Scan for the cell matching the given text and deliver its (x, y) coordinate at center. 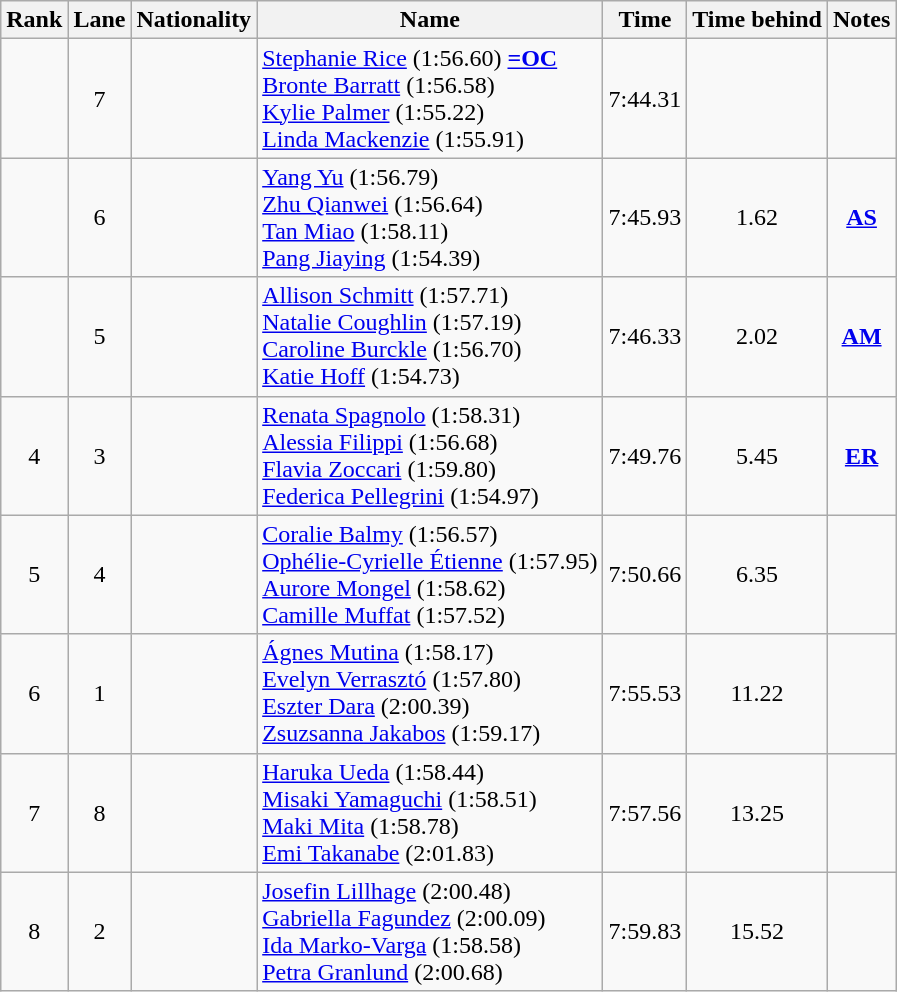
Josefin Lillhage (2:00.48) Gabriella Fagundez (2:00.09) Ida Marko-Varga (1:58.58) Petra Granlund (2:00.68) (430, 932)
AM (861, 336)
11.22 (758, 694)
Ágnes Mutina (1:58.17) Evelyn Verrasztó (1:57.80) Eszter Dara (2:00.39) Zsuzsanna Jakabos (1:59.17) (430, 694)
2 (100, 932)
13.25 (758, 812)
7:44.31 (645, 98)
Yang Yu (1:56.79) Zhu Qianwei (1:56.64) Tan Miao (1:58.11) Pang Jiaying (1:54.39) (430, 218)
Haruka Ueda (1:58.44) Misaki Yamaguchi (1:58.51) Maki Mita (1:58.78) Emi Takanabe (2:01.83) (430, 812)
7:49.76 (645, 456)
7:46.33 (645, 336)
Name (430, 20)
Nationality (194, 20)
1 (100, 694)
7:50.66 (645, 574)
3 (100, 456)
Lane (100, 20)
Renata Spagnolo (1:58.31) Alessia Filippi (1:56.68) Flavia Zoccari (1:59.80) Federica Pellegrini (1:54.97) (430, 456)
Stephanie Rice (1:56.60) =OC Bronte Barratt (1:56.58) Kylie Palmer (1:55.22) Linda Mackenzie (1:55.91) (430, 98)
AS (861, 218)
Time behind (758, 20)
Coralie Balmy (1:56.57) Ophélie-Cyrielle Étienne (1:57.95) Aurore Mongel (1:58.62) Camille Muffat (1:57.52) (430, 574)
Notes (861, 20)
Rank (34, 20)
Allison Schmitt (1:57.71) Natalie Coughlin (1:57.19) Caroline Burckle (1:56.70)Katie Hoff (1:54.73) (430, 336)
ER (861, 456)
7:45.93 (645, 218)
2.02 (758, 336)
Time (645, 20)
7:57.56 (645, 812)
5.45 (758, 456)
1.62 (758, 218)
6.35 (758, 574)
15.52 (758, 932)
7:55.53 (645, 694)
7:59.83 (645, 932)
